Output the [x, y] coordinate of the center of the cell containing the given text.  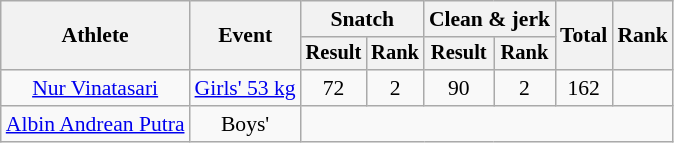
72 [334, 88]
Total [584, 36]
162 [584, 88]
Albin Andrean Putra [96, 124]
90 [459, 88]
Girls' 53 kg [246, 88]
Athlete [96, 36]
Event [246, 36]
Clean & jerk [490, 19]
Boys' [246, 124]
Snatch [362, 19]
Nur Vinatasari [96, 88]
